Locate the cell with the specified text and output its (x, y) center coordinate. 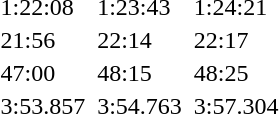
48:15 (140, 73)
22:14 (140, 40)
